Identify which cell holds the provided text, then report its (x, y) central coordinate. 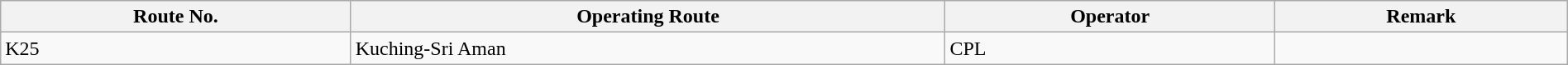
Remark (1421, 17)
K25 (175, 48)
CPL (1110, 48)
Operator (1110, 17)
Operating Route (648, 17)
Route No. (175, 17)
Kuching-Sri Aman (648, 48)
